Find where the given text appears and provide that cell's center as [X, Y] coordinate. 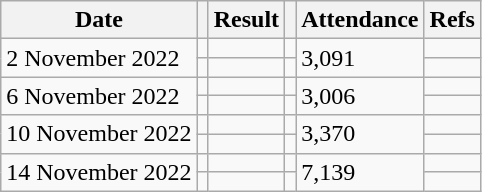
Attendance [360, 20]
3,091 [360, 58]
Result [246, 20]
10 November 2022 [99, 134]
3,006 [360, 96]
6 November 2022 [99, 96]
7,139 [360, 172]
Date [99, 20]
3,370 [360, 134]
14 November 2022 [99, 172]
Refs [452, 20]
2 November 2022 [99, 58]
